Pinpoint the cell where the given text exists, returning its (x, y) midpoint coordinate. 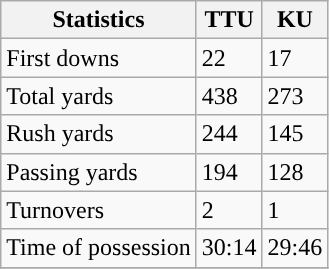
TTU (229, 20)
KU (295, 20)
29:46 (295, 248)
194 (229, 172)
273 (295, 96)
1 (295, 210)
145 (295, 134)
128 (295, 172)
438 (229, 96)
Statistics (99, 20)
Total yards (99, 96)
Turnovers (99, 210)
17 (295, 58)
22 (229, 58)
Rush yards (99, 134)
Time of possession (99, 248)
30:14 (229, 248)
Passing yards (99, 172)
244 (229, 134)
2 (229, 210)
First downs (99, 58)
